From the cell containing the given text, extract its center point as (X, Y) coordinate. 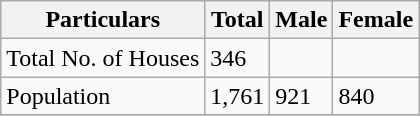
Particulars (103, 20)
346 (238, 58)
921 (302, 96)
Population (103, 96)
Total (238, 20)
Male (302, 20)
Total No. of Houses (103, 58)
840 (376, 96)
Female (376, 20)
1,761 (238, 96)
